Find where the given text appears and provide that cell's center as [X, Y] coordinate. 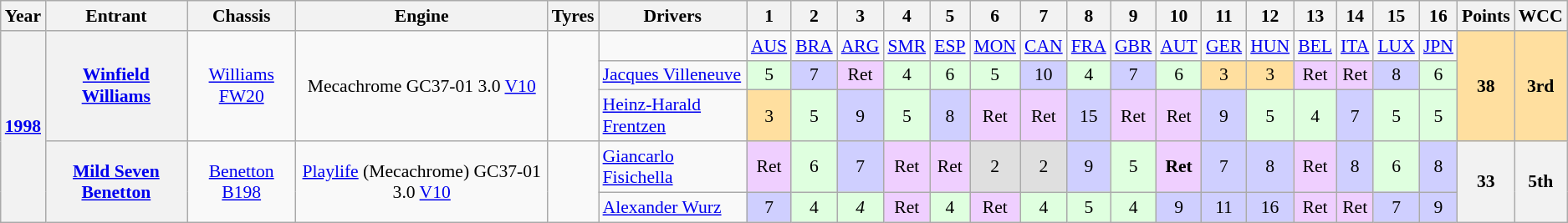
1 [769, 16]
12 [1269, 16]
Playlife (Mecachrome) GC37-01 3.0 V10 [421, 182]
Mecachrome GC37-01 3.0 V10 [421, 86]
HUN [1269, 46]
Heinz-Harald Frentzen [672, 115]
BEL [1315, 46]
AUS [769, 46]
Alexander Wurz [672, 207]
MON [995, 46]
Drivers [672, 16]
CAN [1044, 46]
Jacques Villeneuve [672, 75]
Giancarlo Fisichella [672, 167]
SMR [907, 46]
AUT [1178, 46]
ARG [861, 46]
3rd [1540, 86]
38 [1486, 86]
Mild Seven Benetton [116, 182]
Entrant [116, 16]
ESP [950, 46]
Engine [421, 16]
BRA [815, 46]
13 [1315, 16]
FRA [1089, 46]
ITA [1355, 46]
Williams FW20 [242, 86]
WCC [1540, 16]
1998 [23, 127]
GER [1224, 46]
33 [1486, 182]
Year [23, 16]
5th [1540, 182]
Tyres [574, 16]
JPN [1438, 46]
Benetton B198 [242, 182]
LUX [1396, 46]
Chassis [242, 16]
14 [1355, 16]
Points [1486, 16]
Winfield Williams [116, 86]
GBR [1134, 46]
